Identify which cell holds the provided text, then report its (X, Y) central coordinate. 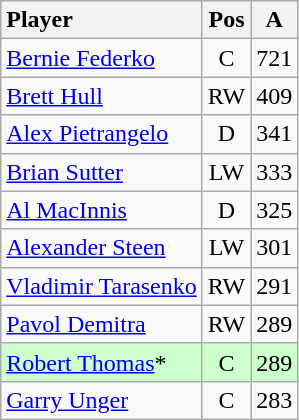
Brian Sutter (102, 172)
Bernie Federko (102, 58)
Pavol Demitra (102, 324)
Al MacInnis (102, 210)
341 (274, 134)
721 (274, 58)
Vladimir Tarasenko (102, 286)
Brett Hull (102, 96)
Garry Unger (102, 400)
Pos (226, 20)
Robert Thomas* (102, 362)
A (274, 20)
291 (274, 286)
283 (274, 400)
333 (274, 172)
Alexander Steen (102, 248)
Player (102, 20)
301 (274, 248)
Alex Pietrangelo (102, 134)
325 (274, 210)
409 (274, 96)
